Scan for the cell matching the given text and deliver its [x, y] coordinate at center. 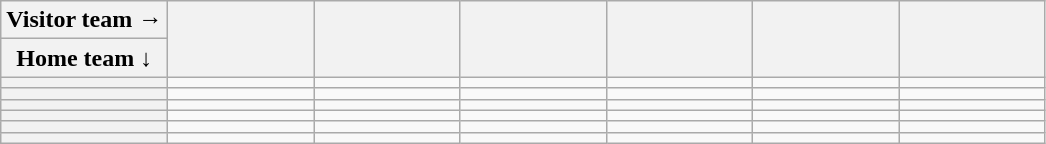
Visitor team → [84, 20]
Home team ↓ [84, 58]
